Search for the cell housing the specified text and yield its (X, Y) center coordinate. 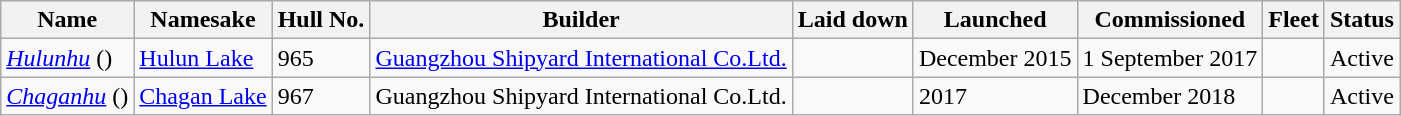
2017 (995, 96)
Builder (581, 20)
December 2015 (995, 58)
Commissioned (1170, 20)
Status (1362, 20)
Launched (995, 20)
December 2018 (1170, 96)
Hull No. (321, 20)
Hulunhu () (68, 58)
Chagan Lake (203, 96)
Hulun Lake (203, 58)
Namesake (203, 20)
Laid down (852, 20)
967 (321, 96)
965 (321, 58)
Name (68, 20)
1 September 2017 (1170, 58)
Fleet (1294, 20)
Chaganhu () (68, 96)
